Return (X, Y) of the center of cell containing provided text 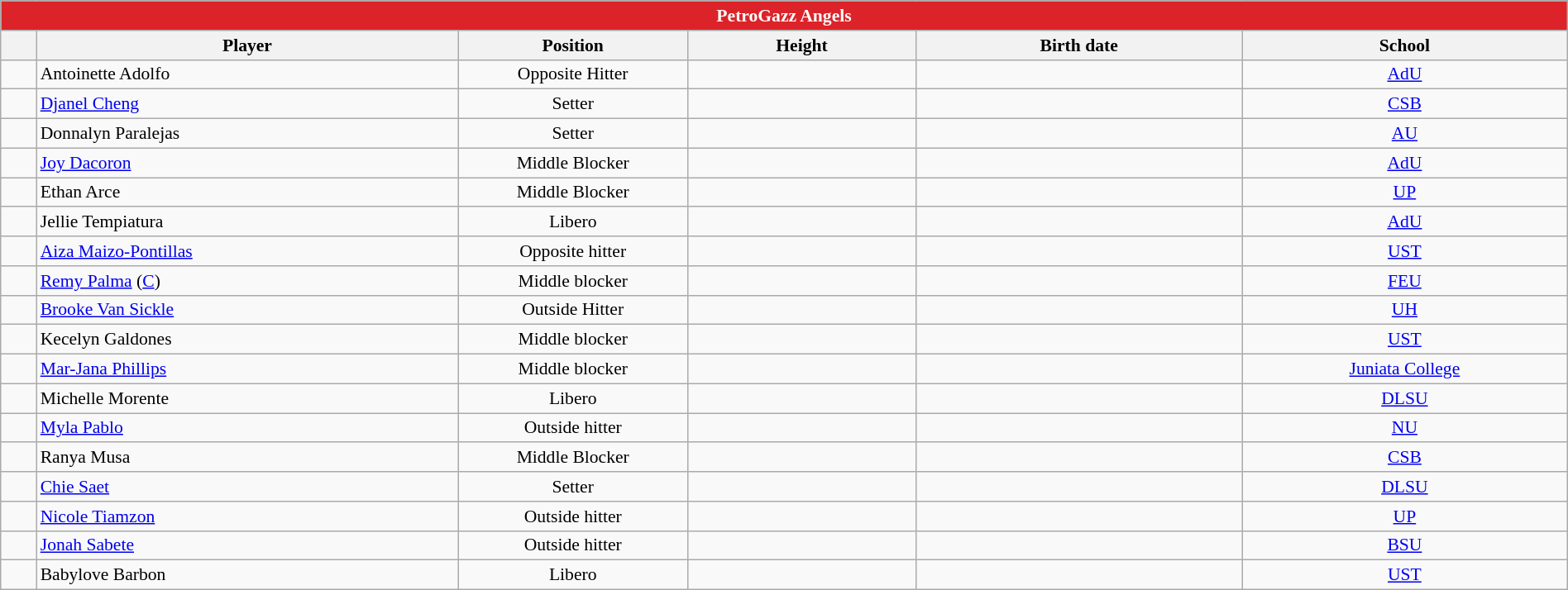
Jellie Tempiatura (248, 222)
Mar-Jana Phillips (248, 369)
Brooke Van Sickle (248, 310)
Juniata College (1405, 369)
Chie Saet (248, 487)
Michelle Morente (248, 398)
Player (248, 45)
Birth date (1079, 45)
UH (1405, 310)
Opposite Hitter (572, 74)
Babylove Barbon (248, 575)
Opposite hitter (572, 251)
Nicole Tiamzon (248, 516)
NU (1405, 428)
Ethan Arce (248, 193)
Joy Dacoron (248, 163)
Djanel Cheng (248, 104)
FEU (1405, 281)
BSU (1405, 545)
Aiza Maizo-Pontillas (248, 251)
Position (572, 45)
Ranya Musa (248, 458)
Myla Pablo (248, 428)
Outside Hitter (572, 310)
Kecelyn Galdones (248, 340)
Donnalyn Paralejas (248, 134)
Remy Palma (C) (248, 281)
AU (1405, 134)
School (1405, 45)
PetroGazz Angels (784, 16)
Height (802, 45)
Jonah Sabete (248, 545)
Antoinette Adolfo (248, 74)
